Locate the cell with the specified text and output its (x, y) center coordinate. 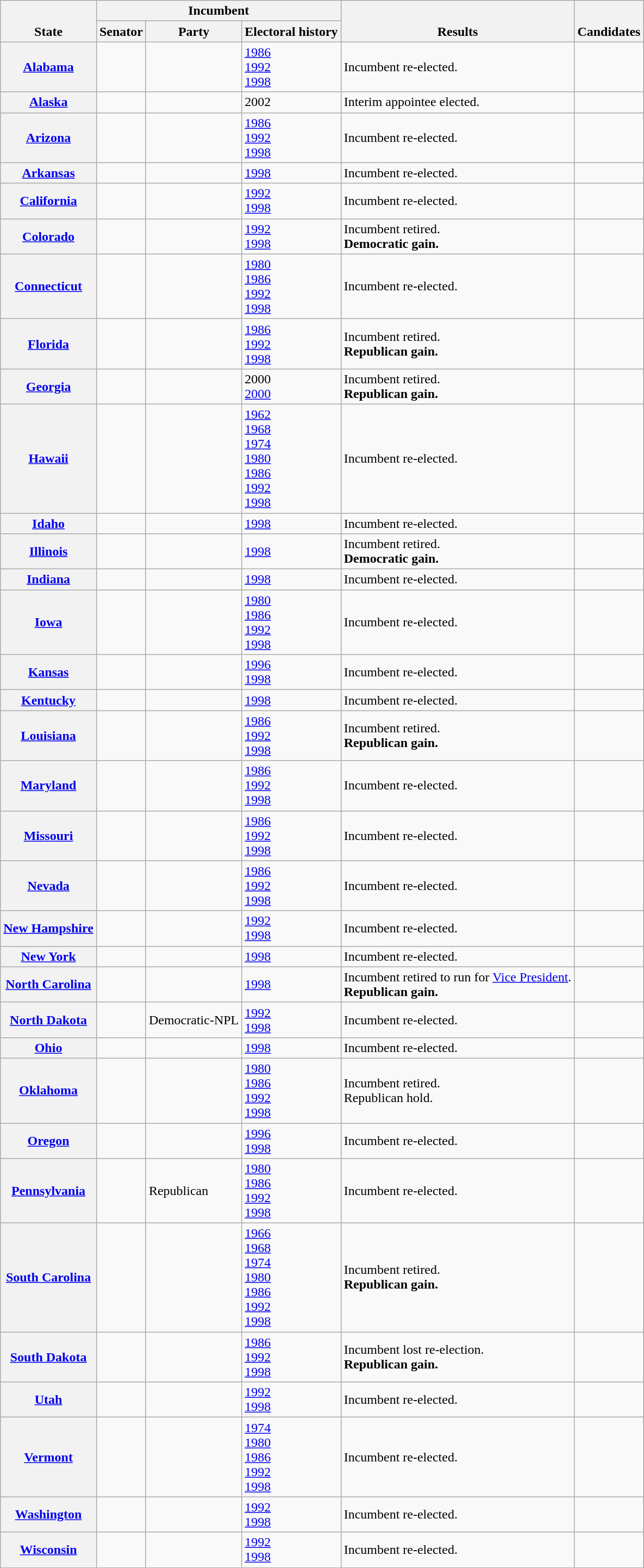
Kentucky (49, 700)
Candidates (609, 21)
Oregon (49, 1141)
Wisconsin (49, 1550)
State (49, 21)
Oklahoma (49, 1091)
Nevada (49, 886)
Utah (49, 1399)
Vermont (49, 1457)
New York (49, 956)
Republican (193, 1191)
Incumbent retired to run for Vice President.Republican gain. (458, 984)
North Dakota (49, 1020)
1962196819741980198619921998 (291, 458)
Maryland (49, 786)
2000 2000 (291, 386)
Georgia (49, 386)
Colorado (49, 236)
Results (458, 21)
Electoral history (291, 32)
Kansas (49, 672)
Washington (49, 1515)
Connecticut (49, 286)
Louisiana (49, 736)
South Dakota (49, 1357)
Florida (49, 344)
Pennsylvania (49, 1191)
Alaska (49, 102)
Arizona (49, 138)
California (49, 201)
Ohio (49, 1048)
Democratic-NPL (193, 1020)
Illinois (49, 551)
New Hampshire (49, 929)
Iowa (49, 622)
Arkansas (49, 173)
Party (193, 32)
Indiana (49, 580)
Incumbent lost re-election.Republican gain. (458, 1357)
19741980198619921998 (291, 1457)
1966 196819741980198619921998 (291, 1278)
North Carolina (49, 984)
Senator (121, 32)
Idaho (49, 524)
Hawaii (49, 458)
Incumbent retired.Republican hold. (458, 1091)
South Carolina (49, 1278)
Missouri (49, 836)
Alabama (49, 67)
2002 (291, 102)
Interim appointee elected. (458, 102)
Incumbent (218, 11)
